Pinpoint the cell where the given text exists, returning its [X, Y] midpoint coordinate. 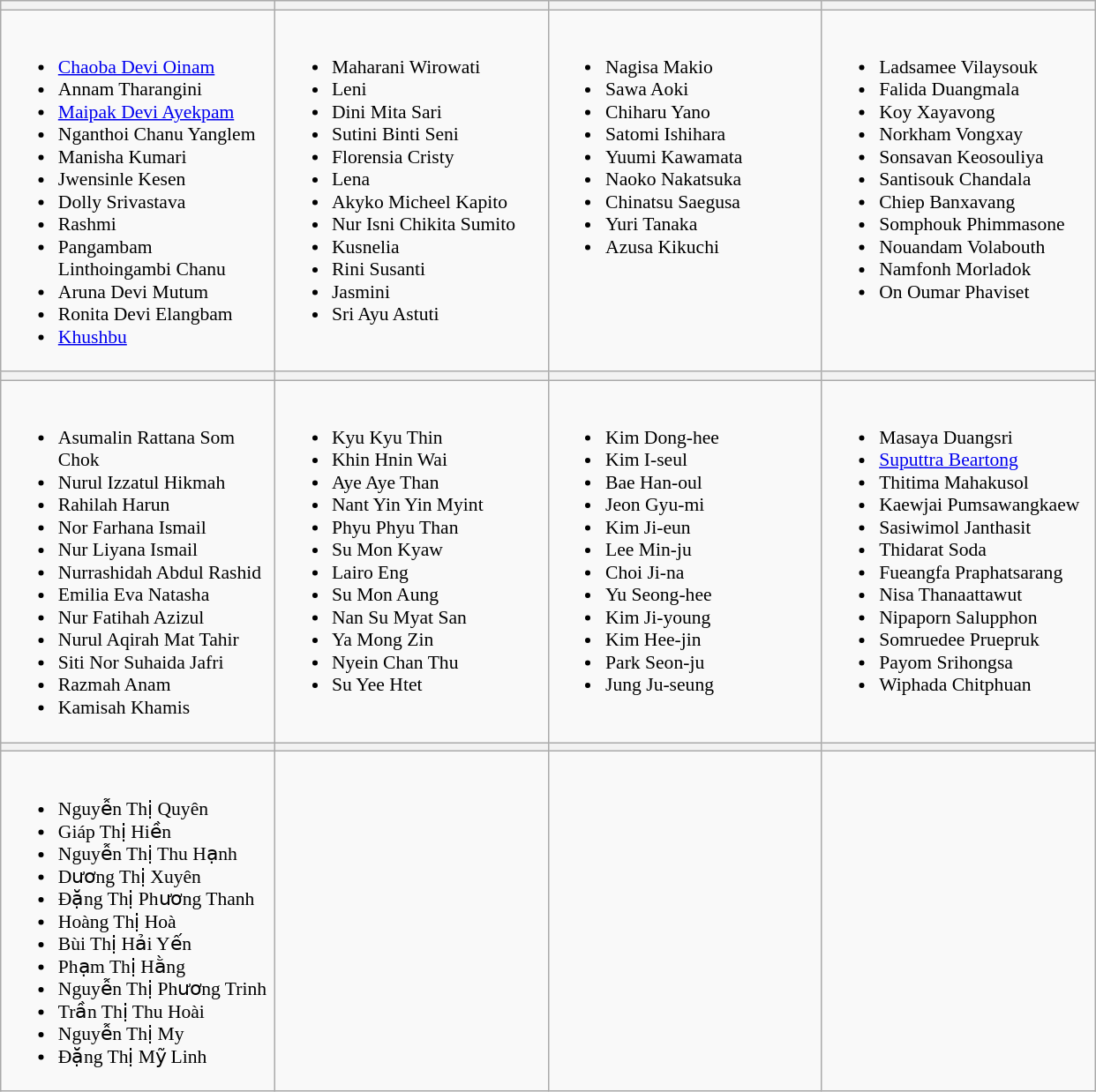
Nagisa MakioSawa AokiChiharu YanoSatomi IshiharaYuumi KawamataNaoko NakatsukaChinatsu SaegusaYuri TanakaAzusa Kikuchi [685, 191]
Kim Dong-heeKim I-seulBae Han-oulJeon Gyu-miKim Ji-eunLee Min-juChoi Ji-naYu Seong-heeKim Ji-youngKim Hee-jinPark Seon-juJung Ju-seung [685, 562]
